Return [X, Y] of the center of cell containing provided text 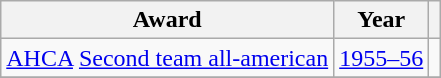
AHCA Second team all-american [168, 58]
Award [168, 20]
Year [382, 20]
1955–56 [382, 58]
